Return the (x, y) coordinate for the center point of the cell that contains the specified text.  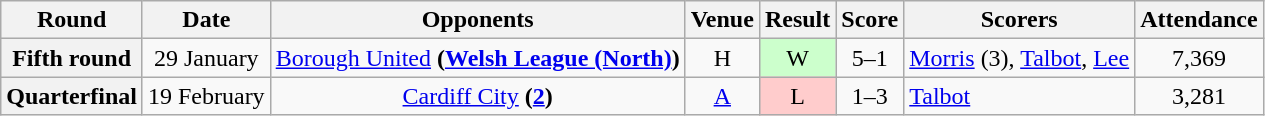
Morris (3), Talbot, Lee (1020, 58)
W (797, 58)
A (722, 96)
Scorers (1020, 20)
Date (206, 20)
5–1 (870, 58)
Talbot (1020, 96)
Quarterfinal (72, 96)
Opponents (478, 20)
L (797, 96)
Borough United (Welsh League (North)) (478, 58)
Venue (722, 20)
Fifth round (72, 58)
29 January (206, 58)
Round (72, 20)
3,281 (1199, 96)
H (722, 58)
Score (870, 20)
Cardiff City (2) (478, 96)
7,369 (1199, 58)
19 February (206, 96)
Result (797, 20)
1–3 (870, 96)
Attendance (1199, 20)
